Provide the [X, Y] coordinate of the cell's center where the given text is located.  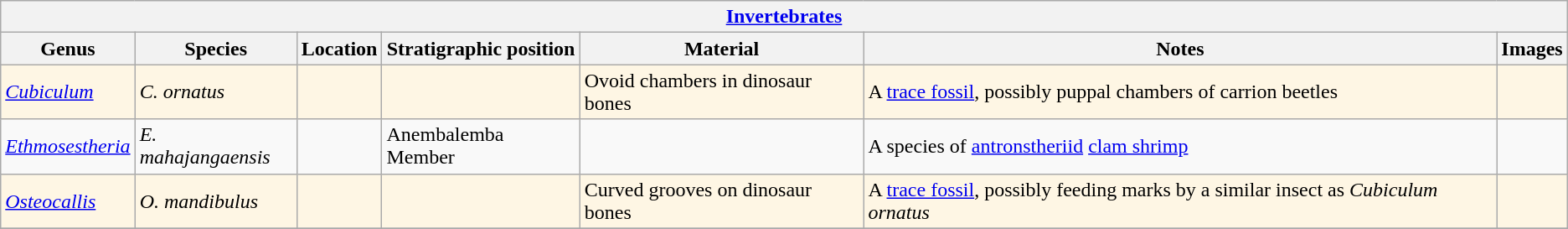
Cubiculum [68, 92]
Location [339, 49]
Images [1532, 49]
Stratigraphic position [481, 49]
E. mahajangaensis [216, 146]
Ethmosestheria [68, 146]
A trace fossil, possibly feeding marks by a similar insect as Cubiculum ornatus [1180, 201]
Genus [68, 49]
Notes [1180, 49]
Anembalemba Member [481, 146]
Species [216, 49]
Material [722, 49]
O. mandibulus [216, 201]
A species of antronstheriid clam shrimp [1180, 146]
Ovoid chambers in dinosaur bones [722, 92]
A trace fossil, possibly puppal chambers of carrion beetles [1180, 92]
Invertebrates [784, 17]
C. ornatus [216, 92]
Osteocallis [68, 201]
Curved grooves on dinosaur bones [722, 201]
